Return the (x, y) coordinate for the center point of the cell that contains the specified text.  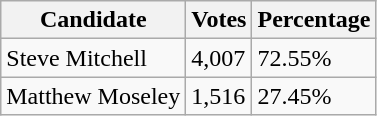
Steve Mitchell (94, 58)
4,007 (219, 58)
Matthew Moseley (94, 96)
72.55% (314, 58)
1,516 (219, 96)
Votes (219, 20)
Percentage (314, 20)
Candidate (94, 20)
27.45% (314, 96)
